Locate the cell with the specified text and output its (x, y) center coordinate. 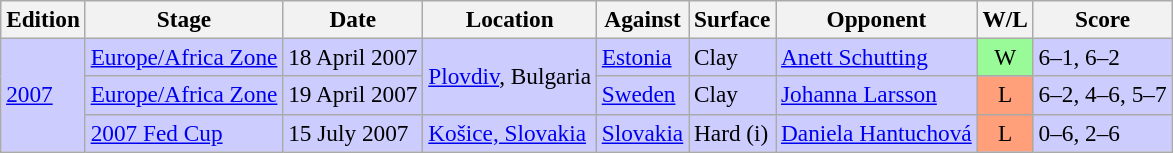
Score (1102, 19)
6–2, 4–6, 5–7 (1102, 95)
Sweden (642, 95)
Date (353, 19)
2007 Fed Cup (184, 133)
0–6, 2–6 (1102, 133)
6–1, 6–2 (1102, 57)
Daniela Hantuchová (876, 133)
W/L (1005, 19)
Stage (184, 19)
15 July 2007 (353, 133)
Surface (732, 19)
Estonia (642, 57)
W (1005, 57)
Opponent (876, 19)
Plovdiv, Bulgaria (510, 76)
18 April 2007 (353, 57)
Edition (44, 19)
Hard (i) (732, 133)
Against (642, 19)
2007 (44, 94)
Location (510, 19)
Slovakia (642, 133)
Košice, Slovakia (510, 133)
Anett Schutting (876, 57)
19 April 2007 (353, 95)
Johanna Larsson (876, 95)
